Detect which cell encompasses the target text, then output its (X, Y) center coordinate. 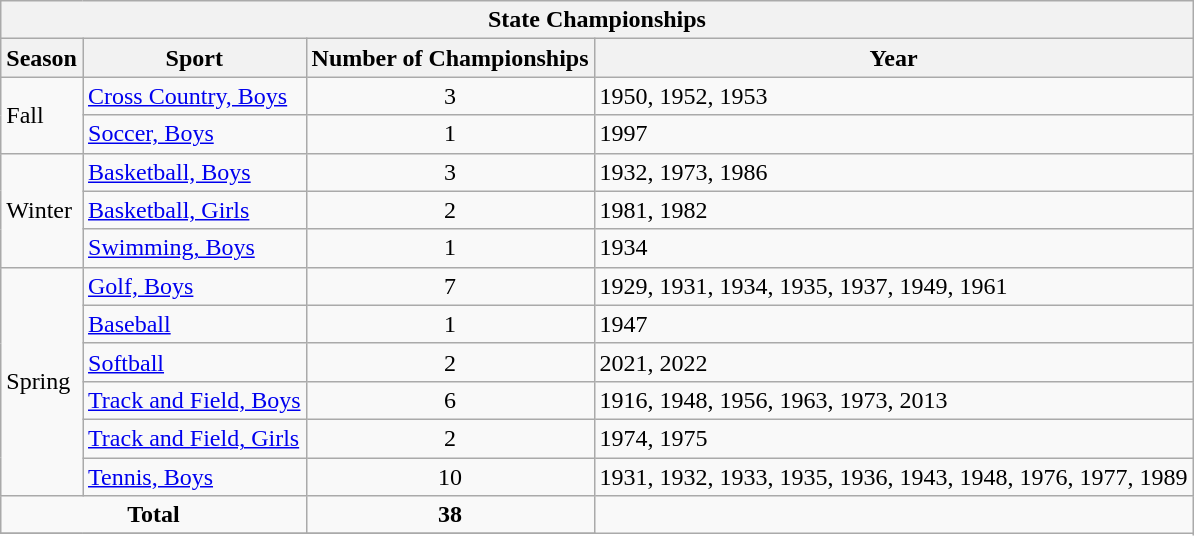
Baseball (194, 324)
Winter (42, 210)
Number of Championships (450, 58)
Soccer, Boys (194, 134)
1997 (894, 134)
Swimming, Boys (194, 248)
Track and Field, Girls (194, 438)
1929, 1931, 1934, 1935, 1937, 1949, 1961 (894, 286)
10 (450, 477)
1981, 1982 (894, 210)
Total (154, 515)
Basketball, Girls (194, 210)
Sport (194, 58)
Golf, Boys (194, 286)
Cross Country, Boys (194, 96)
1916, 1948, 1956, 1963, 1973, 2013 (894, 400)
6 (450, 400)
1974, 1975 (894, 438)
1950, 1952, 1953 (894, 96)
2021, 2022 (894, 362)
Track and Field, Boys (194, 400)
Tennis, Boys (194, 477)
Fall (42, 115)
Season (42, 58)
7 (450, 286)
Spring (42, 381)
1947 (894, 324)
Softball (194, 362)
Basketball, Boys (194, 172)
38 (450, 515)
1934 (894, 248)
Year (894, 58)
1932, 1973, 1986 (894, 172)
1931, 1932, 1933, 1935, 1936, 1943, 1948, 1976, 1977, 1989 (894, 477)
State Championships (597, 20)
